Output the [X, Y] coordinate of the center of the cell containing the given text.  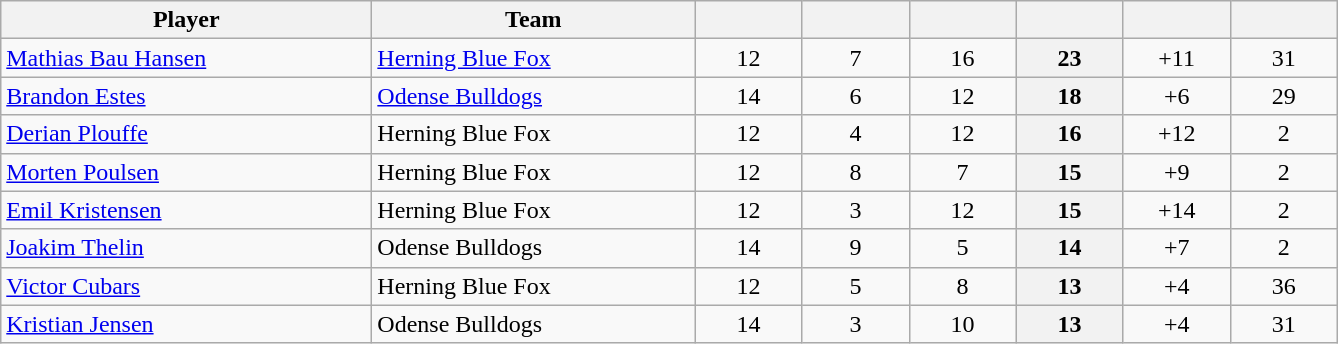
Joakim Thelin [186, 248]
6 [856, 96]
Morten Poulsen [186, 172]
Team [534, 20]
4 [856, 134]
Brandon Estes [186, 96]
10 [962, 324]
Emil Kristensen [186, 210]
23 [1070, 58]
Kristian Jensen [186, 324]
Mathias Bau Hansen [186, 58]
36 [1284, 286]
29 [1284, 96]
+9 [1176, 172]
+6 [1176, 96]
Victor Cubars [186, 286]
+11 [1176, 58]
Derian Plouffe [186, 134]
+12 [1176, 134]
18 [1070, 96]
9 [856, 248]
+7 [1176, 248]
Player [186, 20]
+14 [1176, 210]
